Locate the cell with the specified text and output its [X, Y] center coordinate. 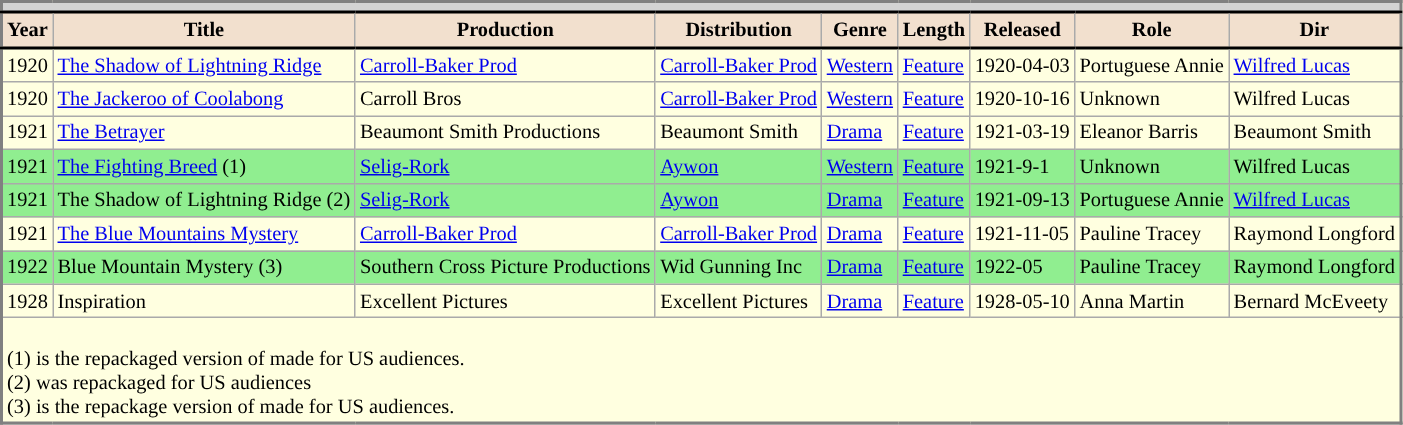
Inspiration [204, 301]
Beaumont Smith Productions [505, 132]
Southern Cross Picture Productions [505, 267]
The Fighting Breed (1) [204, 166]
1921-9-1 [1022, 166]
Carroll Bros [505, 99]
Released [1022, 30]
1928-05-10 [1022, 301]
1922 [28, 267]
1921-09-13 [1022, 200]
Wid Gunning Inc [738, 267]
Role [1152, 30]
The Shadow of Lightning Ridge (2) [204, 200]
Genre [860, 30]
1921-03-19 [1022, 132]
Blue Mountain Mystery (3) [204, 267]
Bernard McEveety [1315, 301]
(1) is the repackaged version of made for US audiences. (2) was repackaged for US audiences (3) is the repackage version of made for US audiences. [702, 370]
Length [934, 30]
1920-04-03 [1022, 64]
Anna Martin [1152, 301]
Distribution [738, 30]
1928 [28, 301]
1922-05 [1022, 267]
1920-10-16 [1022, 99]
The Jackeroo of Coolabong [204, 99]
1921-11-05 [1022, 233]
Production [505, 30]
Dir [1315, 30]
The Betrayer [204, 132]
Year [28, 30]
Eleanor Barris [1152, 132]
Title [204, 30]
The Shadow of Lightning Ridge [204, 64]
The Blue Mountains Mystery [204, 233]
